Pinpoint the cell where the given text exists, returning its [x, y] midpoint coordinate. 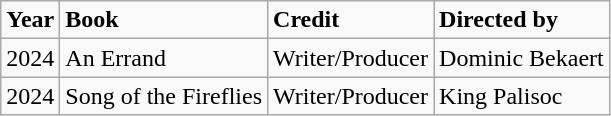
Song of the Fireflies [164, 96]
An Errand [164, 58]
Dominic Bekaert [522, 58]
Credit [351, 20]
Book [164, 20]
Year [30, 20]
King Palisoc [522, 96]
Directed by [522, 20]
